Detect which cell encompasses the target text, then output its (X, Y) center coordinate. 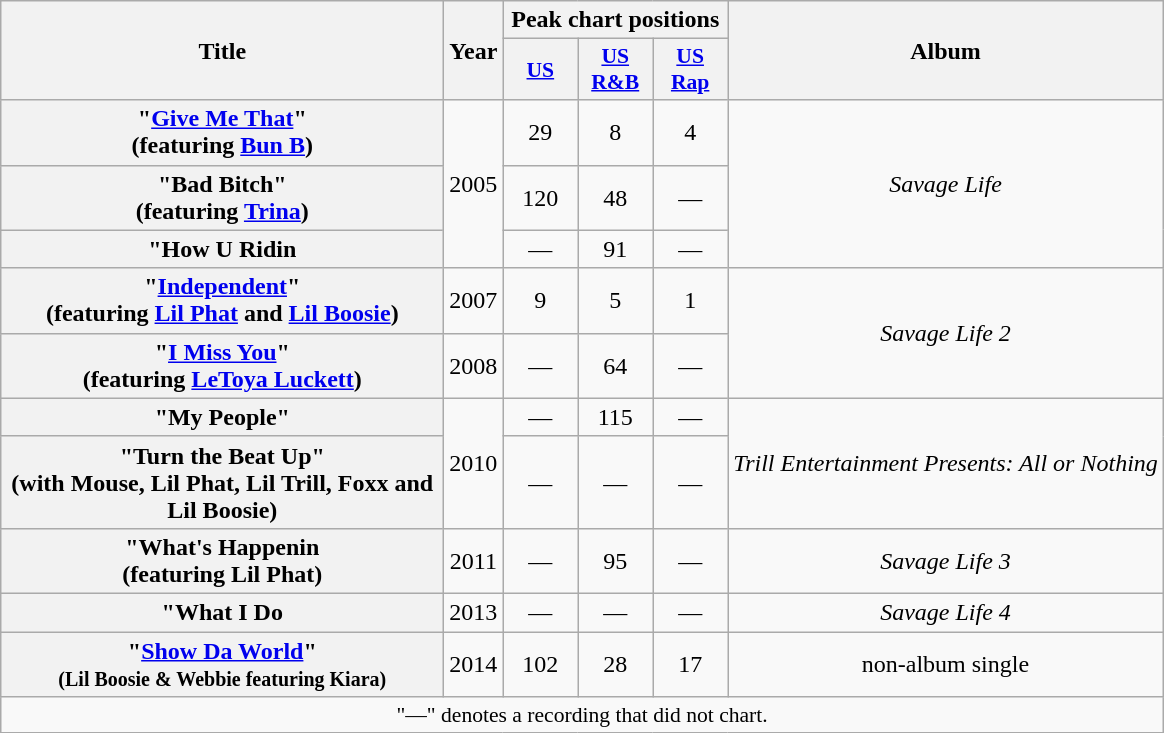
2013 (474, 612)
17 (690, 664)
29 (540, 132)
"What I Do (222, 612)
Album (946, 50)
9 (540, 300)
"What's Happenin(featuring Lil Phat) (222, 560)
2008 (474, 366)
Savage Life 4 (946, 612)
8 (616, 132)
115 (616, 417)
2007 (474, 300)
1 (690, 300)
102 (540, 664)
non-album single (946, 664)
64 (616, 366)
Title (222, 50)
"Show Da World"(Lil Boosie & Webbie featuring Kiara) (222, 664)
91 (616, 249)
2010 (474, 463)
5 (616, 300)
Savage Life 2 (946, 333)
95 (616, 560)
Savage Life 3 (946, 560)
48 (616, 198)
Peak chart positions (616, 20)
"Give Me That"(featuring Bun B) (222, 132)
28 (616, 664)
Year (474, 50)
"Independent"(featuring Lil Phat and Lil Boosie) (222, 300)
2005 (474, 184)
"I Miss You"(featuring LeToya Luckett) (222, 366)
USR&B (616, 70)
"—" denotes a recording that did not chart. (582, 715)
2014 (474, 664)
Savage Life (946, 184)
"Bad Bitch"(featuring Trina) (222, 198)
Trill Entertainment Presents: All or Nothing (946, 463)
"Turn the Beat Up"(with Mouse, Lil Phat, Lil Trill, Foxx and Lil Boosie) (222, 482)
2011 (474, 560)
"How U Ridin (222, 249)
120 (540, 198)
US (540, 70)
"My People" (222, 417)
4 (690, 132)
USRap (690, 70)
